Provide the (X, Y) coordinate of the cell's center where the given text is located.  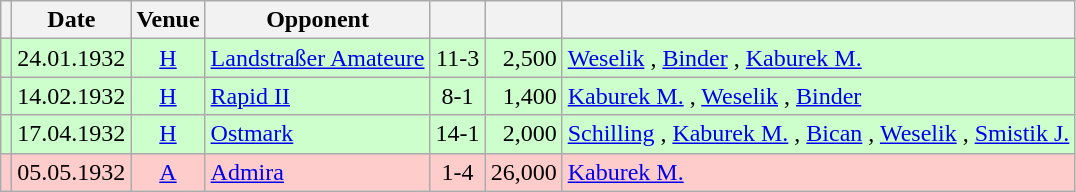
14-1 (458, 134)
Kaburek M. (818, 172)
1-4 (458, 172)
17.04.1932 (72, 134)
Ostmark (318, 134)
8-1 (458, 96)
26,000 (524, 172)
Landstraßer Amateure (318, 58)
14.02.1932 (72, 96)
Weselik , Binder , Kaburek M. (818, 58)
A (168, 172)
05.05.1932 (72, 172)
1,400 (524, 96)
2,000 (524, 134)
24.01.1932 (72, 58)
Date (72, 20)
Kaburek M. , Weselik , Binder (818, 96)
Schilling , Kaburek M. , Bican , Weselik , Smistik J. (818, 134)
2,500 (524, 58)
Admira (318, 172)
Rapid II (318, 96)
Venue (168, 20)
11-3 (458, 58)
Opponent (318, 20)
